Provide the (x, y) coordinate of the cell's center where the given text is located.  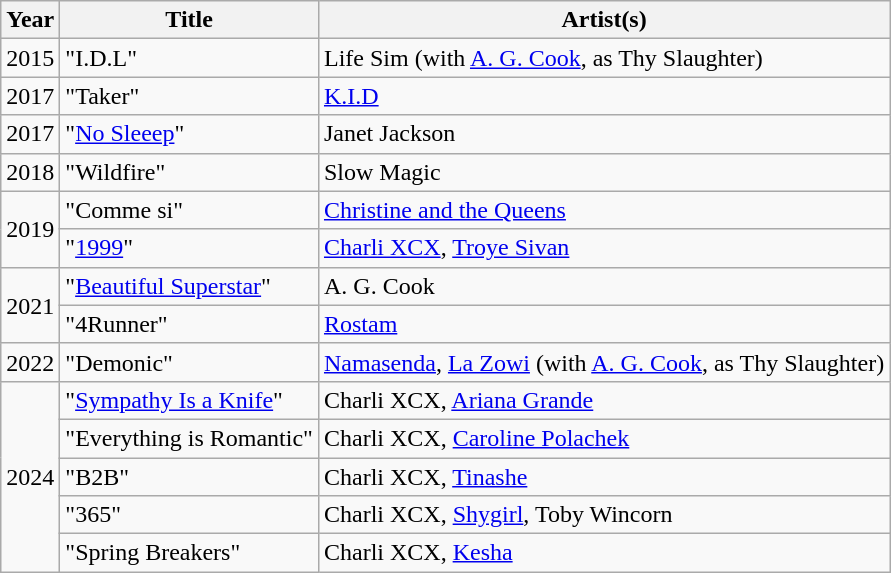
"No Sleeep" (190, 134)
2015 (30, 58)
Rostam (604, 324)
Title (190, 20)
Charli XCX, Tinashe (604, 477)
"B2B" (190, 477)
Janet Jackson (604, 134)
"4Runner" (190, 324)
Charli XCX, Ariana Grande (604, 400)
2022 (30, 362)
Slow Magic (604, 172)
Namasenda, La Zowi (with A. G. Cook, as Thy Slaughter) (604, 362)
Charli XCX, Troye Sivan (604, 248)
"Taker" (190, 96)
"Everything is Romantic" (190, 438)
Life Sim (with A. G. Cook, as Thy Slaughter) (604, 58)
Year (30, 20)
"365" (190, 515)
2018 (30, 172)
Christine and the Queens (604, 210)
Charli XCX, Caroline Polachek (604, 438)
2024 (30, 476)
"I.D.L" (190, 58)
Charli XCX, Kesha (604, 553)
"Beautiful Superstar" (190, 286)
2021 (30, 305)
"Demonic" (190, 362)
"1999" (190, 248)
K.I.D (604, 96)
2019 (30, 229)
Charli XCX, Shygirl, Toby Wincorn (604, 515)
"Sympathy Is a Knife" (190, 400)
A. G. Cook (604, 286)
"Wildfire" (190, 172)
Artist(s) (604, 20)
"Comme si" (190, 210)
"Spring Breakers" (190, 553)
